Search for the cell housing the specified text and yield its [X, Y] center coordinate. 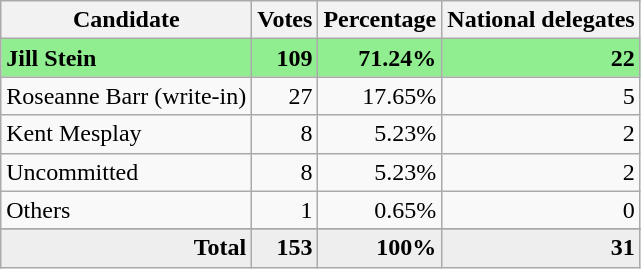
National delegates [541, 20]
0.65% [380, 210]
109 [285, 58]
100% [380, 248]
1 [285, 210]
17.65% [380, 96]
71.24% [380, 58]
Total [126, 248]
Others [126, 210]
31 [541, 248]
153 [285, 248]
27 [285, 96]
0 [541, 210]
Percentage [380, 20]
5 [541, 96]
Jill Stein [126, 58]
Roseanne Barr (write-in) [126, 96]
Candidate [126, 20]
Kent Mesplay [126, 134]
Uncommitted [126, 172]
22 [541, 58]
Votes [285, 20]
